Capture the cell that displays the provided text and extract its (x, y) central coordinate. 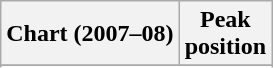
Peakposition (225, 34)
Chart (2007–08) (90, 34)
